Determine the [X, Y] coordinate at the center of the cell enclosing the given text.  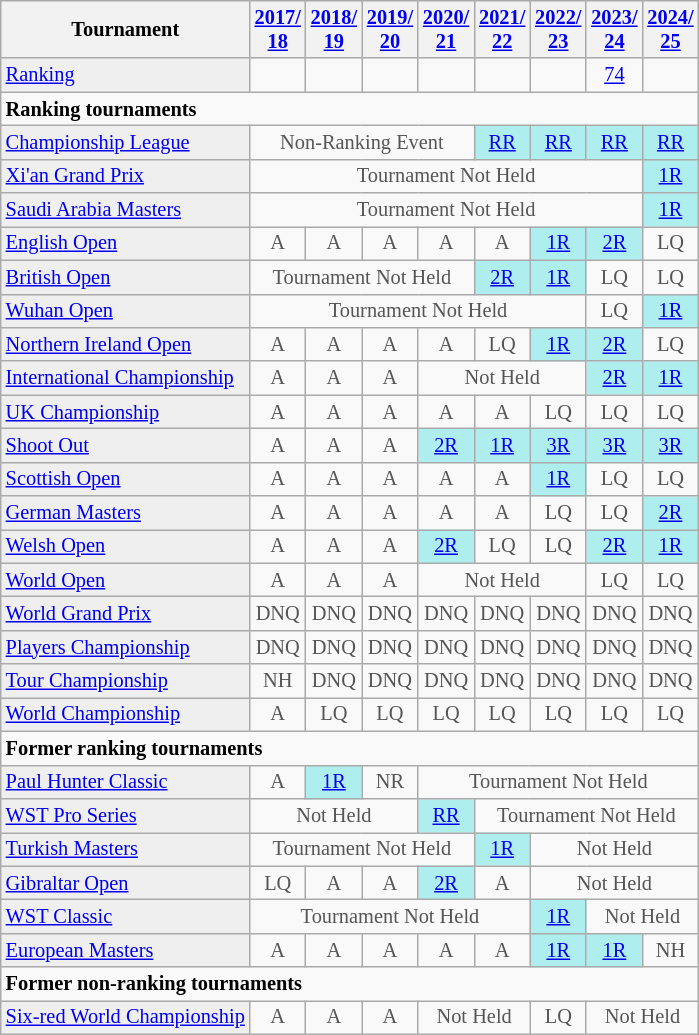
Turkish Masters [126, 849]
Six-red World Championship [126, 1017]
2020/21 [446, 29]
Championship League [126, 142]
Gibraltar Open [126, 883]
2024/25 [670, 29]
2023/24 [614, 29]
UK Championship [126, 412]
International Championship [126, 378]
Players Championship [126, 647]
WST Pro Series [126, 815]
74 [614, 75]
Former ranking tournaments [350, 748]
Former non-ranking tournaments [350, 984]
NR [390, 782]
2017/18 [278, 29]
English Open [126, 243]
Tournament [126, 29]
2018/19 [334, 29]
European Masters [126, 950]
German Masters [126, 513]
Shoot Out [126, 445]
World Open [126, 580]
Tour Championship [126, 681]
Xi'an Grand Prix [126, 176]
Saudi Arabia Masters [126, 210]
Scottish Open [126, 479]
2019/20 [390, 29]
British Open [126, 277]
Northern Ireland Open [126, 344]
WST Classic [126, 916]
2021/22 [502, 29]
Ranking [126, 75]
Paul Hunter Classic [126, 782]
World Championship [126, 714]
Wuhan Open [126, 311]
Non-Ranking Event [362, 142]
Welsh Open [126, 546]
World Grand Prix [126, 613]
2022/23 [558, 29]
Ranking tournaments [350, 109]
